Search for the cell housing the specified text and yield its [x, y] center coordinate. 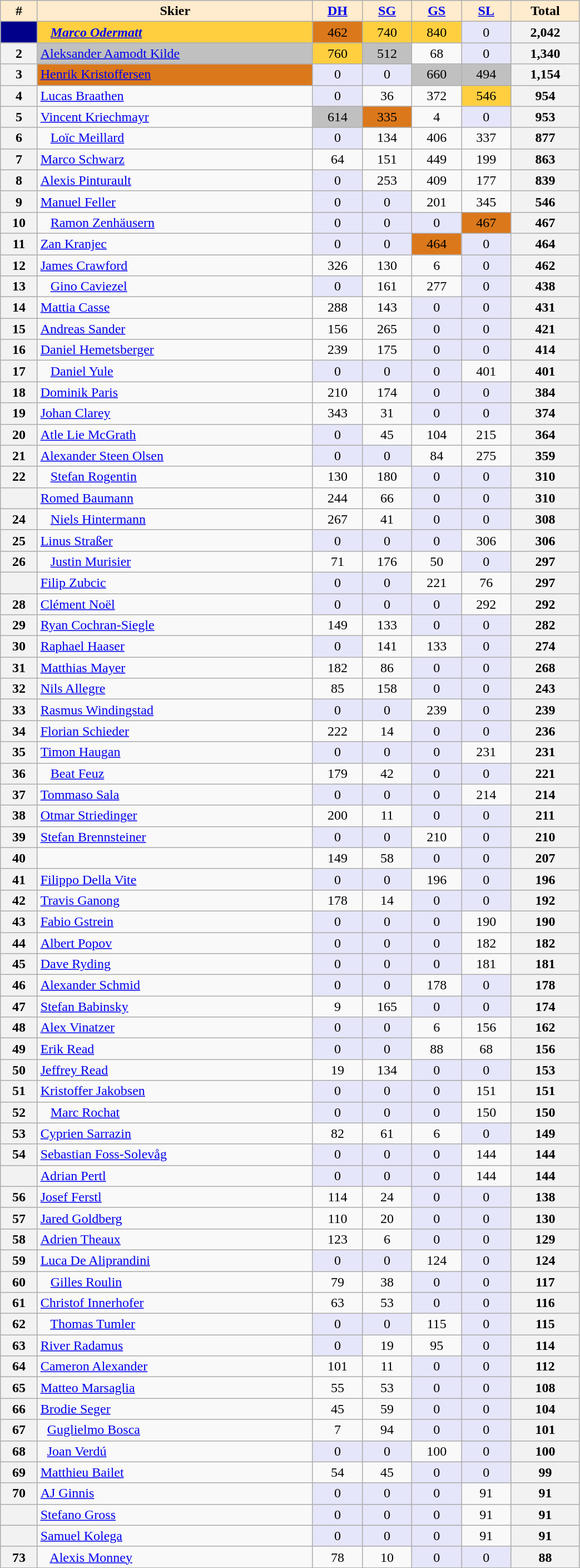
79 [337, 1281]
51 [19, 1091]
Guglielmo Bosca [175, 1430]
Erik Read [175, 1049]
Matthieu Bailet [175, 1472]
108 [545, 1388]
Jared Goldberg [175, 1218]
Mattia Casse [175, 308]
2 [19, 53]
43 [19, 921]
614 [337, 117]
Stefan Babinsky [175, 1007]
288 [337, 308]
Atle Lie McGrath [175, 435]
James Crawford [175, 265]
337 [486, 138]
141 [387, 647]
Beat Feuz [175, 773]
Adrian Pertl [175, 1176]
Andreas Sander [175, 329]
Nils Allegre [175, 689]
Skier [175, 11]
35 [19, 752]
8 [19, 180]
277 [437, 287]
12 [19, 265]
Alex Vinatzer [175, 1028]
Filip Zubcic [175, 583]
Otmar Striedinger [175, 816]
2,042 [545, 32]
421 [545, 329]
211 [545, 816]
GS [437, 11]
Dave Ryding [175, 964]
Clément Noël [175, 604]
40 [19, 858]
Gilles Roulin [175, 1281]
Brodie Seger [175, 1409]
Johan Clarey [175, 413]
345 [486, 201]
Matteo Marsaglia [175, 1388]
409 [437, 180]
Marc Rochat [175, 1112]
Manuel Feller [175, 201]
5 [19, 117]
207 [545, 858]
84 [437, 456]
200 [337, 816]
179 [337, 773]
Cameron Alexander [175, 1367]
62 [19, 1324]
222 [337, 731]
Kristoffer Jakobsen [175, 1091]
165 [387, 1007]
Alexis Pinturault [175, 180]
SG [387, 11]
Fabio Gstrein [175, 921]
18 [19, 392]
32 [19, 689]
Niels Hintermann [175, 519]
343 [337, 413]
Albert Popov [175, 943]
69 [19, 1472]
176 [387, 561]
Alexander Steen Olsen [175, 456]
Joan Verdú [175, 1451]
112 [545, 1367]
Daniel Yule [175, 371]
431 [545, 308]
954 [545, 96]
Samuel Kolega [175, 1536]
25 [19, 540]
1,340 [545, 53]
236 [545, 731]
39 [19, 837]
Jeffrey Read [175, 1070]
274 [545, 647]
359 [545, 456]
308 [545, 519]
449 [437, 159]
372 [437, 96]
29 [19, 625]
78 [337, 1557]
161 [387, 287]
Thomas Tumler [175, 1324]
37 [19, 795]
Filippo Della Vite [175, 879]
34 [19, 731]
877 [545, 138]
Alexis Monney [175, 1557]
49 [19, 1049]
162 [545, 1028]
76 [486, 583]
73 [19, 1557]
Zan Kranjec [175, 244]
158 [387, 689]
253 [387, 180]
44 [19, 943]
DH [337, 11]
Ramon Zenhäusern [175, 223]
Romed Baumann [175, 498]
863 [545, 159]
364 [545, 435]
Timon Haugan [175, 752]
201 [437, 201]
82 [337, 1133]
99 [545, 1472]
River Radamus [175, 1345]
Marco Odermatt [175, 32]
138 [545, 1197]
60 [19, 1281]
494 [486, 75]
Rasmus Windingstad [175, 710]
26 [19, 561]
Matthias Mayer [175, 668]
840 [437, 32]
265 [387, 329]
55 [337, 1388]
17 [19, 371]
Stefan Brennsteiner [175, 837]
71 [337, 561]
414 [545, 350]
30 [19, 647]
22 [19, 477]
Vincent Kriechmayr [175, 117]
215 [486, 435]
86 [387, 668]
Tommaso Sala [175, 795]
Henrik Kristoffersen [175, 75]
1,154 [545, 75]
384 [545, 392]
94 [387, 1430]
Stefano Gross [175, 1515]
326 [337, 265]
21 [19, 456]
512 [387, 53]
70 [19, 1493]
13 [19, 287]
268 [545, 668]
67 [19, 1430]
267 [337, 519]
760 [337, 53]
57 [19, 1218]
175 [387, 350]
Gino Caviezel [175, 287]
199 [486, 159]
Raphael Haaser [175, 647]
282 [545, 625]
Travis Ganong [175, 900]
28 [19, 604]
47 [19, 1007]
Adrien Theaux [175, 1239]
56 [19, 1197]
243 [545, 689]
AJ Ginnis [175, 1493]
129 [545, 1239]
117 [545, 1281]
95 [437, 1345]
Sebastian Foss-Solevåg [175, 1155]
Total [545, 11]
406 [437, 138]
Stefan Rogentin [175, 477]
953 [545, 117]
Linus Straßer [175, 540]
116 [545, 1303]
Cyprien Sarrazin [175, 1133]
65 [19, 1388]
740 [387, 32]
660 [437, 75]
180 [387, 477]
Dominik Paris [175, 392]
Marco Schwarz [175, 159]
275 [486, 456]
374 [545, 413]
335 [387, 117]
143 [387, 308]
3 [19, 75]
Alexander Schmid [175, 985]
Florian Schieder [175, 731]
110 [337, 1218]
Luca De Aliprandini [175, 1260]
Lucas Braathen [175, 96]
192 [545, 900]
16 [19, 350]
33 [19, 710]
Josef Ferstl [175, 1197]
48 [19, 1028]
Christof Innerhofer [175, 1303]
839 [545, 180]
85 [337, 689]
15 [19, 329]
438 [545, 287]
46 [19, 985]
Ryan Cochran-Siegle [175, 625]
52 [19, 1112]
244 [337, 498]
Aleksander Aamodt Kilde [175, 53]
Loïc Meillard [175, 138]
# [19, 11]
153 [545, 1070]
SL [486, 11]
177 [486, 180]
123 [337, 1239]
Daniel Hemetsberger [175, 350]
Justin Murisier [175, 561]
